Return the (X, Y) coordinate for the center point of the cell that contains the specified text.  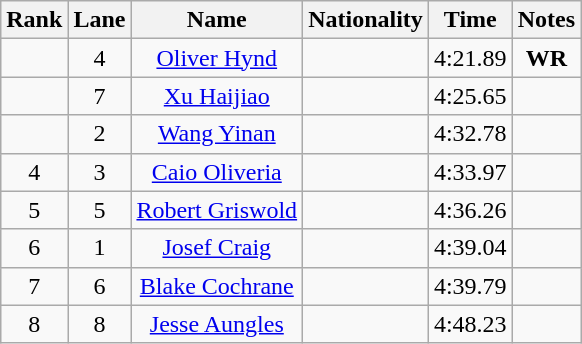
4:36.26 (470, 210)
4:48.23 (470, 324)
Name (217, 20)
Xu Haijiao (217, 96)
Caio Oliveria (217, 172)
2 (100, 134)
Josef Craig (217, 248)
Robert Griswold (217, 210)
4:39.04 (470, 248)
Notes (546, 20)
Jesse Aungles (217, 324)
WR (546, 58)
Rank (34, 20)
3 (100, 172)
Oliver Hynd (217, 58)
4:33.97 (470, 172)
Lane (100, 20)
Wang Yinan (217, 134)
4:21.89 (470, 58)
4:39.79 (470, 286)
Time (470, 20)
Nationality (366, 20)
1 (100, 248)
Blake Cochrane (217, 286)
4:32.78 (470, 134)
4:25.65 (470, 96)
